Locate the cell with the specified text and output its (x, y) center coordinate. 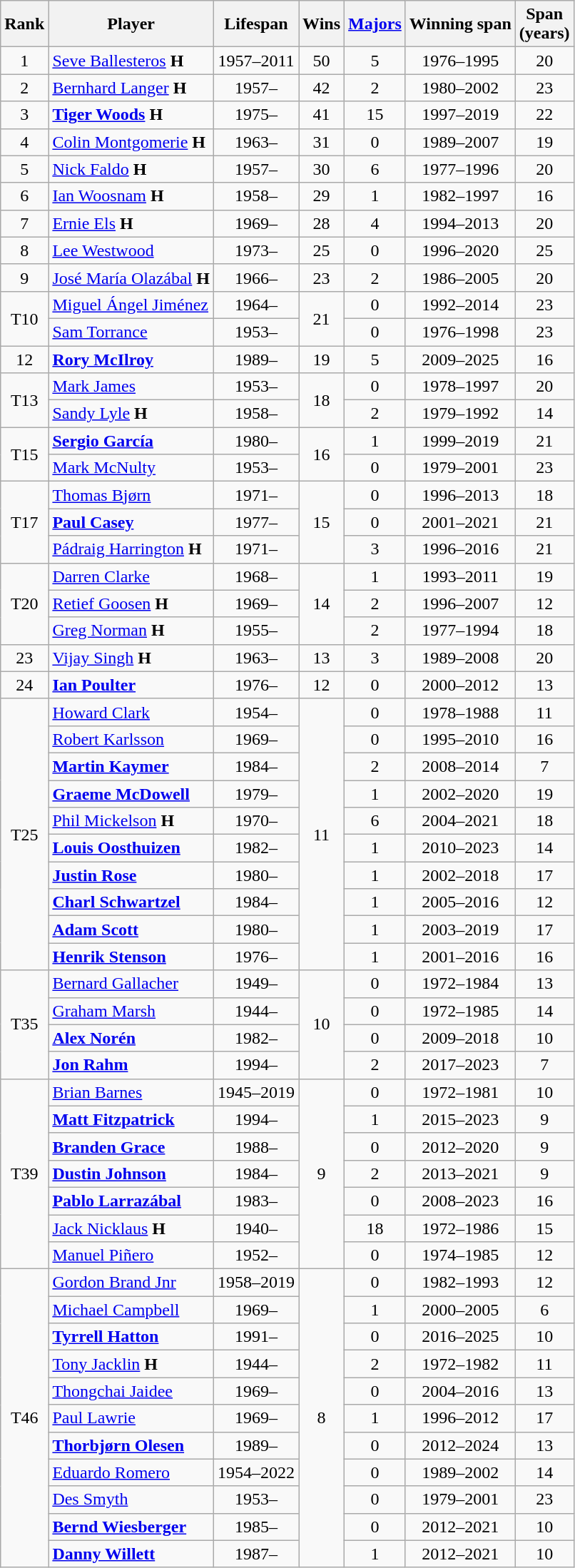
Phil Mickelson H (131, 821)
1958–2019 (257, 1283)
2003–2019 (460, 930)
1954– (257, 712)
2010–2023 (460, 848)
1980–2002 (460, 88)
2012–2020 (460, 1146)
24 (24, 685)
Darren Clarke (131, 576)
1970– (257, 821)
T17 (24, 522)
2002–2020 (460, 794)
Pablo Larrazábal (131, 1201)
1955– (257, 631)
1968– (257, 576)
Lifespan (257, 24)
1994–2013 (460, 223)
1940– (257, 1228)
Ernie Els H (131, 223)
2016–2025 (460, 1337)
Brian Barnes (131, 1092)
1996–2013 (460, 495)
1966– (257, 278)
Graeme McDowell (131, 794)
Seve Ballesteros H (131, 61)
Louis Oosthuizen (131, 848)
Adam Scott (131, 930)
Matt Fitzpatrick (131, 1119)
Jon Rahm (131, 1065)
Thongchai Jaidee (131, 1391)
2001–2021 (460, 522)
Vijay Singh H (131, 658)
2001–2016 (460, 957)
1972–1982 (460, 1364)
José María Olazábal H (131, 278)
Manuel Piñero (131, 1256)
T39 (24, 1174)
Rank (24, 24)
Wins (322, 24)
Span(years) (544, 24)
22 (544, 115)
Graham Marsh (131, 1011)
Ian Woosnam H (131, 196)
Tony Jacklin H (131, 1364)
50 (322, 61)
Retief Goosen H (131, 604)
Winning span (460, 24)
1975– (257, 115)
1991– (257, 1337)
1999–2019 (460, 441)
1977– (257, 522)
Bernard Gallacher (131, 984)
1978–1988 (460, 712)
T46 (24, 1418)
1972–1981 (460, 1092)
Majors (375, 24)
1989–2008 (460, 658)
Dustin Johnson (131, 1174)
1973– (257, 250)
1988– (257, 1146)
2000–2005 (460, 1310)
Ian Poulter (131, 685)
1979–1992 (460, 414)
30 (322, 169)
T10 (24, 318)
1976–1995 (460, 61)
29 (322, 196)
Gordon Brand Jnr (131, 1283)
Lee Westwood (131, 250)
Rory McIlroy (131, 359)
1982–1997 (460, 196)
42 (322, 88)
Henrik Stenson (131, 957)
T25 (24, 835)
Thomas Bjørn (131, 495)
Michael Campbell (131, 1310)
1993–2011 (460, 576)
Paul Lawrie (131, 1418)
T35 (24, 1024)
T20 (24, 604)
T15 (24, 454)
Bernhard Langer H (131, 88)
1986–2005 (460, 278)
2005–2016 (460, 902)
T13 (24, 400)
Greg Norman H (131, 631)
1983– (257, 1201)
28 (322, 223)
Branden Grace (131, 1146)
1976–1998 (460, 332)
1987– (257, 1554)
1972–1984 (460, 984)
1996–2012 (460, 1418)
Justin Rose (131, 875)
Danny Willett (131, 1554)
Des Smyth (131, 1500)
1964– (257, 305)
Bernd Wiesberger (131, 1527)
2015–2023 (460, 1119)
1996–2007 (460, 604)
1974–1985 (460, 1256)
2012–2024 (460, 1445)
Robert Karlsson (131, 739)
1972–1985 (460, 1011)
Player (131, 24)
2009–2025 (460, 359)
Eduardo Romero (131, 1472)
2004–2021 (460, 821)
Mark McNulty (131, 468)
1954–2022 (257, 1472)
2008–2014 (460, 766)
Martin Kaymer (131, 766)
Thorbjørn Olesen (131, 1445)
1997–2019 (460, 115)
Alex Norén (131, 1038)
Sergio García (131, 441)
1992–2014 (460, 305)
41 (322, 115)
2002–2018 (460, 875)
Mark James (131, 387)
1979– (257, 794)
Pádraig Harrington H (131, 549)
1982–1993 (460, 1283)
31 (322, 142)
2004–2016 (460, 1391)
1978–1997 (460, 387)
Sandy Lyle H (131, 414)
2008–2023 (460, 1201)
Colin Montgomerie H (131, 142)
Sam Torrance (131, 332)
1945–2019 (257, 1092)
1985– (257, 1527)
2013–2021 (460, 1174)
Tiger Woods H (131, 115)
Miguel Ángel Jiménez (131, 305)
1957–2011 (257, 61)
1972–1986 (460, 1228)
Jack Nicklaus H (131, 1228)
2017–2023 (460, 1065)
Tyrrell Hatton (131, 1337)
1977–1994 (460, 631)
Paul Casey (131, 522)
1996–2020 (460, 250)
2009–2018 (460, 1038)
1995–2010 (460, 739)
1952– (257, 1256)
1977–1996 (460, 169)
1989–2007 (460, 142)
Nick Faldo H (131, 169)
Charl Schwartzel (131, 902)
2000–2012 (460, 685)
1949– (257, 984)
1996–2016 (460, 549)
Howard Clark (131, 712)
1989–2002 (460, 1472)
